From the cell containing the given text, extract its center point as [X, Y] coordinate. 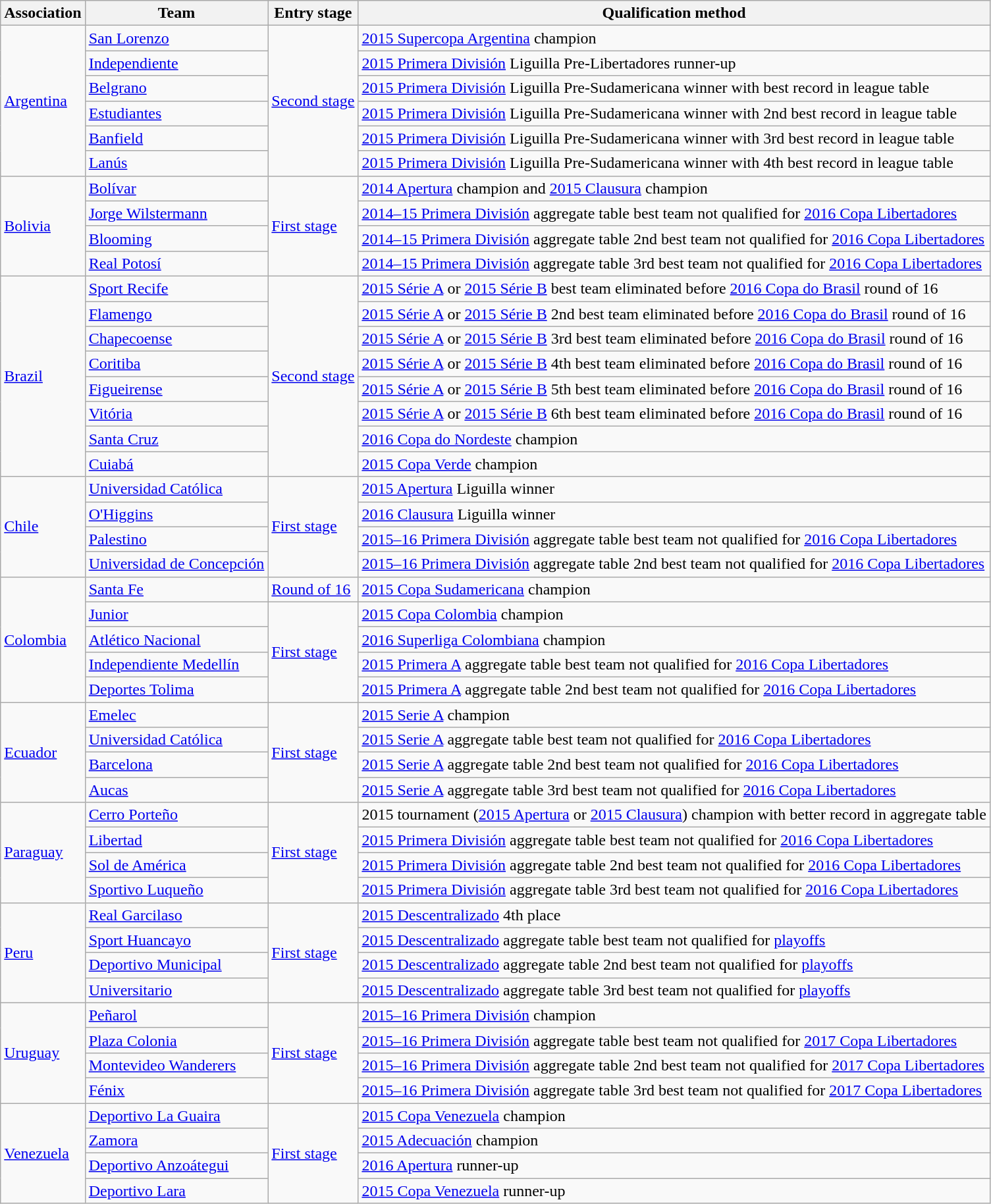
Montevideo Wanderers [176, 1065]
Sport Huancayo [176, 940]
2016 Clausura Liguilla winner [674, 514]
Vitória [176, 414]
2016 Apertura runner-up [674, 1166]
2015 Copa Venezuela runner-up [674, 1191]
Qualification method [674, 13]
Real Garcilaso [176, 915]
2015 Descentralizado aggregate table 2nd best team not qualified for playoffs [674, 965]
Colombia [43, 639]
Zamora [176, 1141]
Deportes Tolima [176, 689]
2015 tournament (2015 Apertura or 2015 Clausura) champion with better record in aggregate table [674, 815]
2015 Adecuación champion [674, 1141]
Universidad de Concepción [176, 564]
2016 Superliga Colombiana champion [674, 639]
2015 Primera A aggregate table best team not qualified for 2016 Copa Libertadores [674, 664]
Junior [176, 614]
Fénix [176, 1090]
Peru [43, 953]
Real Potosí [176, 263]
Emelec [176, 714]
2014–15 Primera División aggregate table 2nd best team not qualified for 2016 Copa Libertadores [674, 238]
2015 Primera División Liguilla Pre-Sudamericana winner with 4th best record in league table [674, 163]
Figueirense [176, 389]
Cerro Porteño [176, 815]
2015–16 Primera División aggregate table best team not qualified for 2016 Copa Libertadores [674, 539]
Argentina [43, 101]
2015 Copa Verde champion [674, 464]
2015–16 Primera División aggregate table 3rd best team not qualified for 2017 Copa Libertadores [674, 1090]
Coritiba [176, 364]
2016 Copa do Nordeste champion [674, 439]
San Lorenzo [176, 38]
2015 Copa Sudamericana champion [674, 589]
Association [43, 13]
Ecuador [43, 752]
2015 Série A or 2015 Série B 6th best team eliminated before 2016 Copa do Brasil round of 16 [674, 414]
Belgrano [176, 88]
O'Higgins [176, 514]
Plaza Colonia [176, 1040]
2015 Copa Venezuela champion [674, 1116]
Atlético Nacional [176, 639]
Banfield [176, 138]
Brazil [43, 376]
Aucas [176, 790]
2015 Primera División Liguilla Pre-Sudamericana winner with 3rd best record in league table [674, 138]
Chapecoense [176, 339]
Sport Recife [176, 288]
Sportivo Luqueño [176, 890]
Estudiantes [176, 113]
Entry stage [313, 13]
2015 Descentralizado aggregate table 3rd best team not qualified for playoffs [674, 990]
2015 Primera División Liguilla Pre-Sudamericana winner with 2nd best record in league table [674, 113]
2015 Série A or 2015 Série B best team eliminated before 2016 Copa do Brasil round of 16 [674, 288]
2015 Serie A champion [674, 714]
Uruguay [43, 1053]
Round of 16 [313, 589]
2015 Serie A aggregate table 3rd best team not qualified for 2016 Copa Libertadores [674, 790]
Bolívar [176, 188]
2015 Primera División Liguilla Pre-Libertadores runner-up [674, 63]
Independiente [176, 63]
Universitario [176, 990]
Flamengo [176, 314]
2015 Primera División Liguilla Pre-Sudamericana winner with best record in league table [674, 88]
Libertad [176, 840]
2015 Apertura Liguilla winner [674, 489]
2015 Descentralizado aggregate table best team not qualified for playoffs [674, 940]
Peñarol [176, 1015]
Deportivo La Guaira [176, 1116]
Paraguay [43, 852]
2015–16 Primera División aggregate table 2nd best team not qualified for 2016 Copa Libertadores [674, 564]
2015–16 Primera División aggregate table 2nd best team not qualified for 2017 Copa Libertadores [674, 1065]
2015 Supercopa Argentina champion [674, 38]
Independiente Medellín [176, 664]
2015 Primera A aggregate table 2nd best team not qualified for 2016 Copa Libertadores [674, 689]
2015 Serie A aggregate table best team not qualified for 2016 Copa Libertadores [674, 740]
Santa Cruz [176, 439]
Chile [43, 527]
2014 Apertura champion and 2015 Clausura champion [674, 188]
Barcelona [176, 765]
Deportivo Municipal [176, 965]
2015 Serie A aggregate table 2nd best team not qualified for 2016 Copa Libertadores [674, 765]
2015 Primera División aggregate table 2nd best team not qualified for 2016 Copa Libertadores [674, 865]
2015 Série A or 2015 Série B 5th best team eliminated before 2016 Copa do Brasil round of 16 [674, 389]
2015 Descentralizado 4th place [674, 915]
Deportivo Anzoátegui [176, 1166]
Santa Fe [176, 589]
Sol de América [176, 865]
Palestino [176, 539]
Bolivia [43, 226]
Lanús [176, 163]
Jorge Wilstermann [176, 213]
Team [176, 13]
2015–16 Primera División champion [674, 1015]
Cuiabá [176, 464]
2015 Série A or 2015 Série B 4th best team eliminated before 2016 Copa do Brasil round of 16 [674, 364]
2015 Primera División aggregate table best team not qualified for 2016 Copa Libertadores [674, 840]
Venezuela [43, 1153]
2014–15 Primera División aggregate table best team not qualified for 2016 Copa Libertadores [674, 213]
Deportivo Lara [176, 1191]
2015 Primera División aggregate table 3rd best team not qualified for 2016 Copa Libertadores [674, 890]
2015 Série A or 2015 Série B 2nd best team eliminated before 2016 Copa do Brasil round of 16 [674, 314]
2015–16 Primera División aggregate table best team not qualified for 2017 Copa Libertadores [674, 1040]
2014–15 Primera División aggregate table 3rd best team not qualified for 2016 Copa Libertadores [674, 263]
2015 Copa Colombia champion [674, 614]
2015 Série A or 2015 Série B 3rd best team eliminated before 2016 Copa do Brasil round of 16 [674, 339]
Blooming [176, 238]
